Output the [X, Y] coordinate of the center of the cell containing the given text.  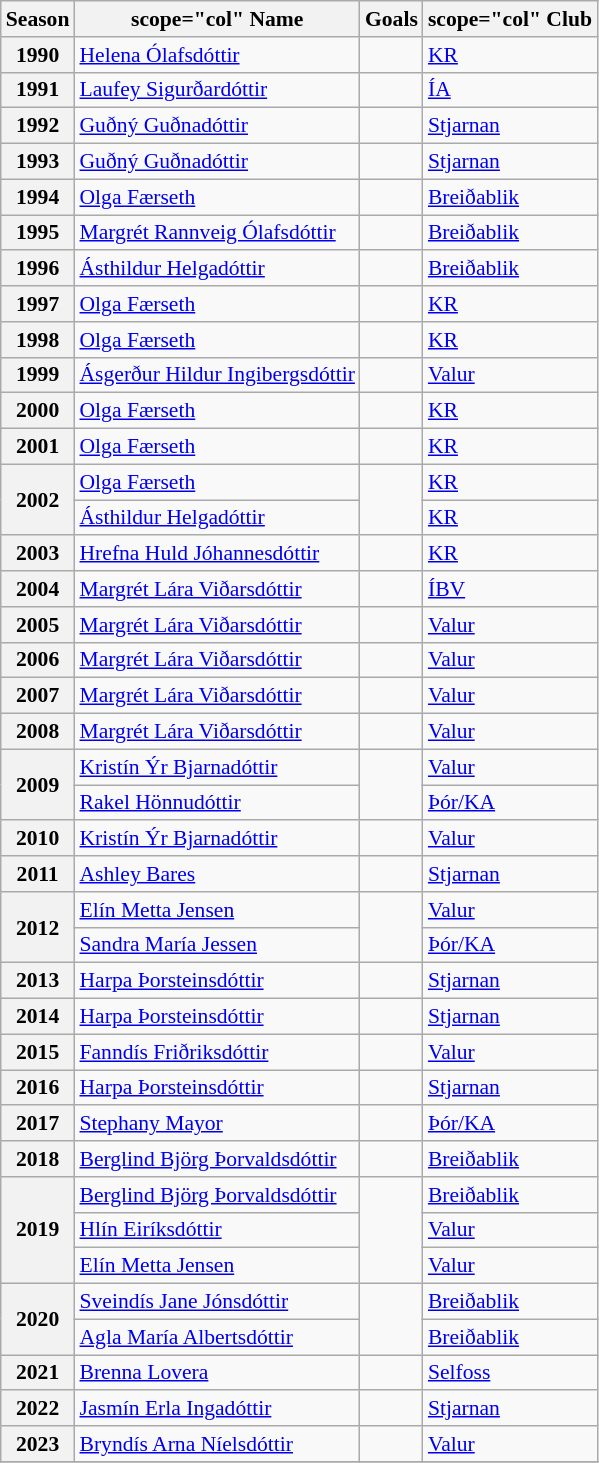
Fanndís Friðriksdóttir [217, 1052]
Stephany Mayor [217, 1124]
Rakel Hönnudóttir [217, 803]
2022 [38, 1409]
Laufey Sigurðardóttir [217, 90]
Season [38, 19]
1999 [38, 375]
2013 [38, 981]
2006 [38, 660]
1994 [38, 197]
2018 [38, 1159]
Selfoss [510, 1373]
scope="col" Club [510, 19]
2017 [38, 1124]
Helena Ólafsdóttir [217, 55]
1990 [38, 55]
Agla María Albertsdóttir [217, 1337]
2009 [38, 784]
Goals [392, 19]
Hlín Eiríksdóttir [217, 1230]
ÍA [510, 90]
1998 [38, 340]
2011 [38, 874]
Jasmín Erla Ingadóttir [217, 1409]
2005 [38, 625]
Brenna Lovera [217, 1373]
1997 [38, 304]
2015 [38, 1052]
2004 [38, 589]
1993 [38, 162]
2014 [38, 1017]
2007 [38, 696]
2016 [38, 1088]
2008 [38, 732]
2023 [38, 1444]
2021 [38, 1373]
Ásgerður Hildur Ingibergsdóttir [217, 375]
2012 [38, 928]
Ashley Bares [217, 874]
1991 [38, 90]
2020 [38, 1320]
Bryndís Arna Níelsdóttir [217, 1444]
Sveindís Jane Jónsdóttir [217, 1302]
1995 [38, 233]
2010 [38, 839]
Hrefna Huld Jóhannesdóttir [217, 554]
scope="col" Name [217, 19]
Margrét Rannveig Ólafsdóttir [217, 233]
ÍBV [510, 589]
2019 [38, 1230]
2003 [38, 554]
Sandra María Jessen [217, 945]
2000 [38, 411]
2002 [38, 500]
1992 [38, 126]
2001 [38, 447]
1996 [38, 269]
